Locate the cell with the specified text and output its [X, Y] center coordinate. 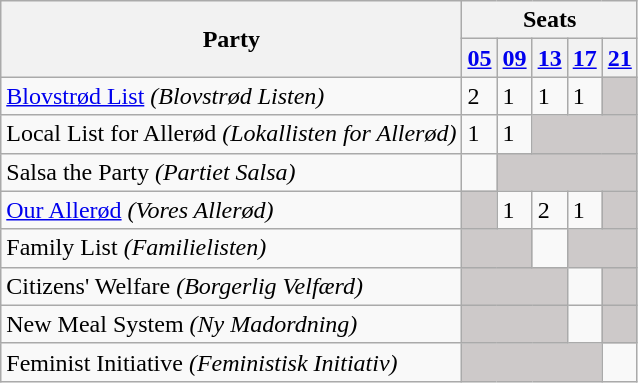
Citizens' Welfare (Borgerlig Velfærd) [232, 286]
Family List (Familielisten) [232, 248]
17 [584, 58]
05 [480, 58]
Seats [550, 20]
09 [514, 58]
Blovstrød List (Blovstrød Listen) [232, 96]
Feminist Initiative (Feministisk Initiativ) [232, 362]
Our Allerød (Vores Allerød) [232, 210]
New Meal System (Ny Madordning) [232, 324]
Party [232, 39]
Local List for Allerød (Lokallisten for Allerød) [232, 134]
21 [620, 58]
Salsa the Party (Partiet Salsa) [232, 172]
13 [550, 58]
